Determine the [X, Y] coordinate at the center of the cell enclosing the given text.  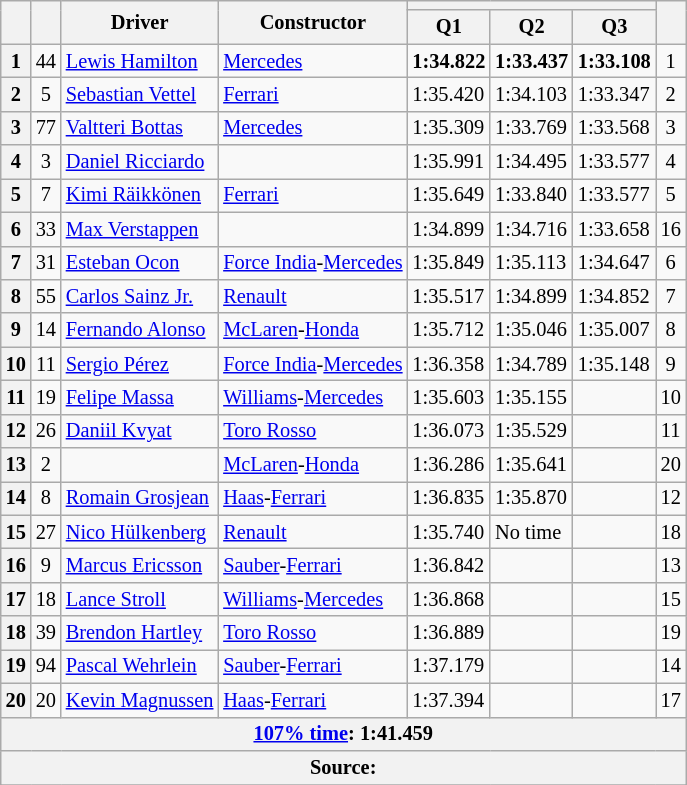
77 [46, 128]
1:33.658 [614, 229]
Lance Stroll [140, 599]
1:35.740 [448, 532]
1:35.870 [532, 498]
Q1 [448, 27]
1:35.849 [448, 263]
1:36.073 [448, 431]
1:35.309 [448, 128]
Q3 [614, 27]
1:35.649 [448, 195]
55 [46, 296]
Marcus Ericsson [140, 565]
Constructor [312, 22]
1:33.437 [532, 61]
1:36.286 [448, 465]
Max Verstappen [140, 229]
44 [46, 61]
1:34.103 [532, 94]
1:33.347 [614, 94]
Kimi Räikkönen [140, 195]
1:35.529 [532, 431]
26 [46, 431]
Pascal Wehrlein [140, 666]
Esteban Ocon [140, 263]
1:35.113 [532, 263]
1:34.647 [614, 263]
1:36.835 [448, 498]
Valtteri Bottas [140, 128]
1:35.155 [532, 397]
1:33.568 [614, 128]
1:36.889 [448, 633]
107% time: 1:41.459 [344, 734]
Kevin Magnussen [140, 700]
Carlos Sainz Jr. [140, 296]
1:35.641 [532, 465]
No time [532, 532]
Sergio Pérez [140, 364]
1:37.179 [448, 666]
Sebastian Vettel [140, 94]
1:35.517 [448, 296]
1:34.852 [614, 296]
Source: [344, 767]
1:33.840 [532, 195]
1:36.842 [448, 565]
1:36.868 [448, 599]
Nico Hülkenberg [140, 532]
1:35.046 [532, 330]
1:35.148 [614, 364]
Brendon Hartley [140, 633]
1:34.716 [532, 229]
33 [46, 229]
Fernando Alonso [140, 330]
27 [46, 532]
31 [46, 263]
1:34.495 [532, 162]
1:35.991 [448, 162]
Daniel Ricciardo [140, 162]
Driver [140, 22]
94 [46, 666]
1:35.603 [448, 397]
1:35.712 [448, 330]
1:34.822 [448, 61]
Romain Grosjean [140, 498]
1:37.394 [448, 700]
Lewis Hamilton [140, 61]
1:33.769 [532, 128]
Daniil Kvyat [140, 431]
Q2 [532, 27]
1:35.007 [614, 330]
Felipe Massa [140, 397]
1:34.789 [532, 364]
1:36.358 [448, 364]
1:33.108 [614, 61]
39 [46, 633]
1:35.420 [448, 94]
